Return (X, Y) of the center of cell containing provided text 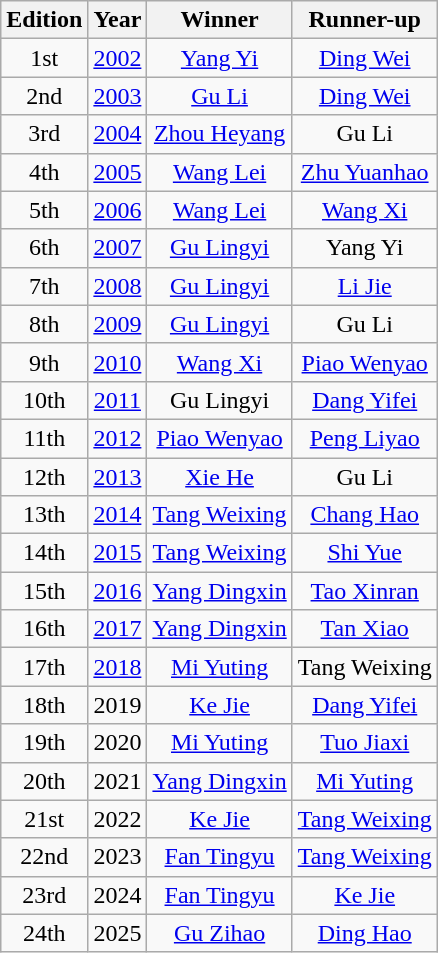
20th (44, 781)
2021 (118, 781)
Chang Hao (364, 515)
24th (44, 933)
Edition (44, 20)
Gu Zihao (220, 933)
Xie He (220, 477)
2018 (118, 667)
2022 (118, 819)
7th (44, 286)
Runner-up (364, 20)
1st (44, 58)
2025 (118, 933)
8th (44, 324)
Shi Yue (364, 553)
2008 (118, 286)
16th (44, 629)
2013 (118, 477)
Tuo Jiaxi (364, 743)
2017 (118, 629)
2004 (118, 134)
Ding Hao (364, 933)
15th (44, 591)
Year (118, 20)
2012 (118, 438)
11th (44, 438)
18th (44, 705)
Zhu Yuanhao (364, 172)
19th (44, 743)
2002 (118, 58)
9th (44, 362)
6th (44, 248)
2003 (118, 96)
3rd (44, 134)
13th (44, 515)
21st (44, 819)
5th (44, 210)
2024 (118, 895)
2015 (118, 553)
2nd (44, 96)
2019 (118, 705)
2014 (118, 515)
2016 (118, 591)
4th (44, 172)
2009 (118, 324)
Winner (220, 20)
23rd (44, 895)
2005 (118, 172)
2006 (118, 210)
2011 (118, 400)
22nd (44, 857)
2020 (118, 743)
Tan Xiao (364, 629)
Zhou Heyang (220, 134)
Peng Liyao (364, 438)
12th (44, 477)
14th (44, 553)
10th (44, 400)
2010 (118, 362)
2007 (118, 248)
Li Jie (364, 286)
Tao Xinran (364, 591)
17th (44, 667)
2023 (118, 857)
